Provide the (x, y) coordinate of the cell's center where the given text is located.  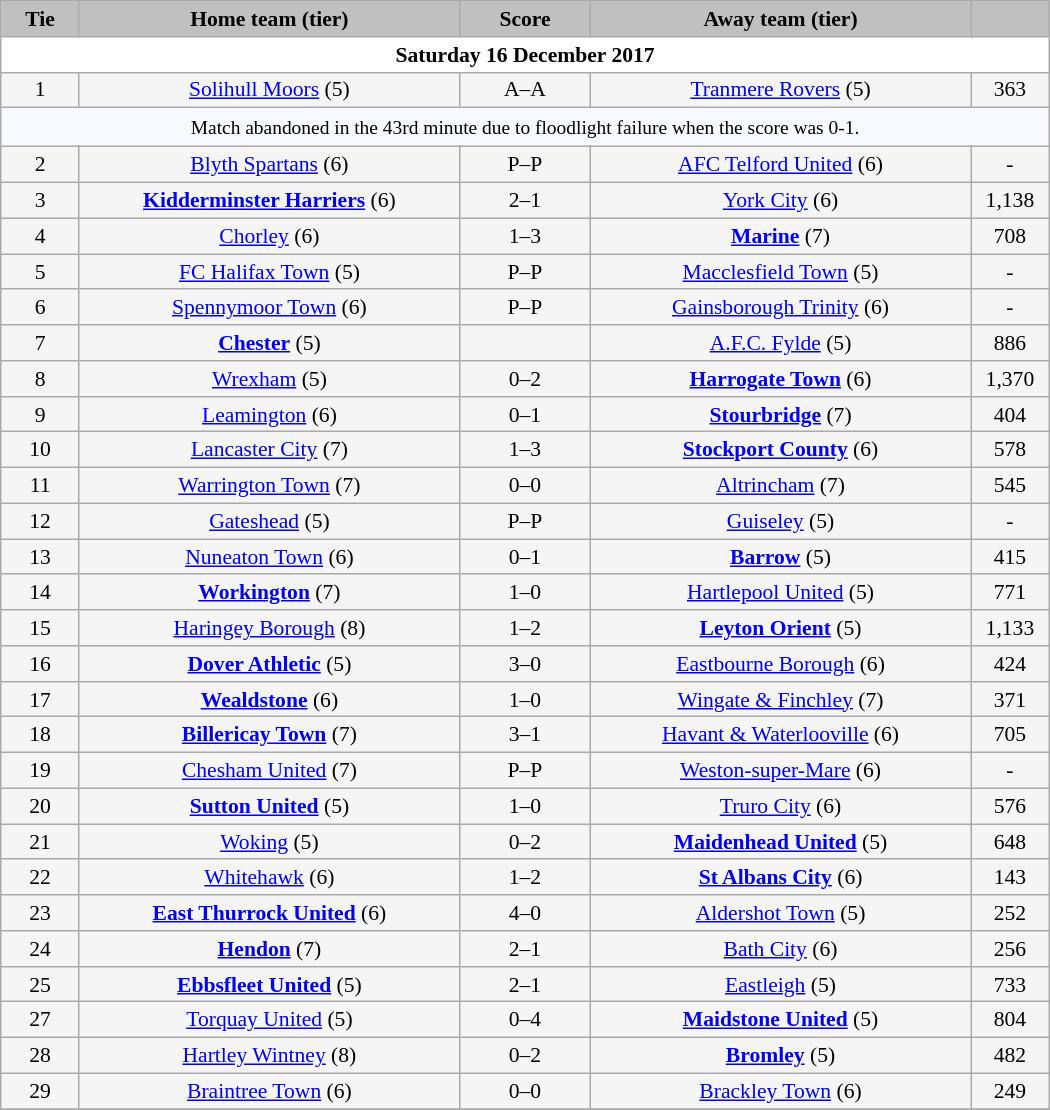
Altrincham (7) (781, 486)
Leyton Orient (5) (781, 628)
Stourbridge (7) (781, 415)
12 (40, 522)
415 (1010, 557)
East Thurrock United (6) (269, 913)
Billericay Town (7) (269, 735)
15 (40, 628)
252 (1010, 913)
Barrow (5) (781, 557)
Solihull Moors (5) (269, 90)
Bromley (5) (781, 1056)
Hartlepool United (5) (781, 593)
27 (40, 1020)
545 (1010, 486)
4–0 (524, 913)
Chester (5) (269, 343)
1,370 (1010, 379)
28 (40, 1056)
AFC Telford United (6) (781, 165)
16 (40, 664)
1,138 (1010, 201)
708 (1010, 236)
249 (1010, 1092)
21 (40, 842)
29 (40, 1092)
Lancaster City (7) (269, 450)
17 (40, 700)
Match abandoned in the 43rd minute due to floodlight failure when the score was 0-1. (525, 128)
22 (40, 878)
Wealdstone (6) (269, 700)
Marine (7) (781, 236)
Tranmere Rovers (5) (781, 90)
Warrington Town (7) (269, 486)
Chorley (6) (269, 236)
20 (40, 806)
23 (40, 913)
648 (1010, 842)
6 (40, 308)
Woking (5) (269, 842)
A–A (524, 90)
Dover Athletic (5) (269, 664)
Nuneaton Town (6) (269, 557)
705 (1010, 735)
4 (40, 236)
Guiseley (5) (781, 522)
Maidenhead United (5) (781, 842)
771 (1010, 593)
1 (40, 90)
Stockport County (6) (781, 450)
Home team (tier) (269, 19)
576 (1010, 806)
Blyth Spartans (6) (269, 165)
Wingate & Finchley (7) (781, 700)
FC Halifax Town (5) (269, 272)
14 (40, 593)
Torquay United (5) (269, 1020)
9 (40, 415)
Score (524, 19)
3–0 (524, 664)
Haringey Borough (8) (269, 628)
Eastbourne Borough (6) (781, 664)
24 (40, 949)
Braintree Town (6) (269, 1092)
Workington (7) (269, 593)
256 (1010, 949)
404 (1010, 415)
Tie (40, 19)
5 (40, 272)
Brackley Town (6) (781, 1092)
Macclesfield Town (5) (781, 272)
A.F.C. Fylde (5) (781, 343)
Aldershot Town (5) (781, 913)
3–1 (524, 735)
Leamington (6) (269, 415)
7 (40, 343)
424 (1010, 664)
733 (1010, 985)
482 (1010, 1056)
8 (40, 379)
Spennymoor Town (6) (269, 308)
Maidstone United (5) (781, 1020)
Eastleigh (5) (781, 985)
Truro City (6) (781, 806)
143 (1010, 878)
804 (1010, 1020)
Saturday 16 December 2017 (525, 55)
363 (1010, 90)
19 (40, 771)
York City (6) (781, 201)
10 (40, 450)
Havant & Waterlooville (6) (781, 735)
Hartley Wintney (8) (269, 1056)
11 (40, 486)
2 (40, 165)
Gateshead (5) (269, 522)
Bath City (6) (781, 949)
886 (1010, 343)
Gainsborough Trinity (6) (781, 308)
Kidderminster Harriers (6) (269, 201)
St Albans City (6) (781, 878)
Weston-super-Mare (6) (781, 771)
Harrogate Town (6) (781, 379)
Whitehawk (6) (269, 878)
13 (40, 557)
Sutton United (5) (269, 806)
18 (40, 735)
Chesham United (7) (269, 771)
0–4 (524, 1020)
Away team (tier) (781, 19)
1,133 (1010, 628)
25 (40, 985)
3 (40, 201)
371 (1010, 700)
Ebbsfleet United (5) (269, 985)
578 (1010, 450)
Hendon (7) (269, 949)
Wrexham (5) (269, 379)
